Scan for the cell matching the given text and deliver its [x, y] coordinate at center. 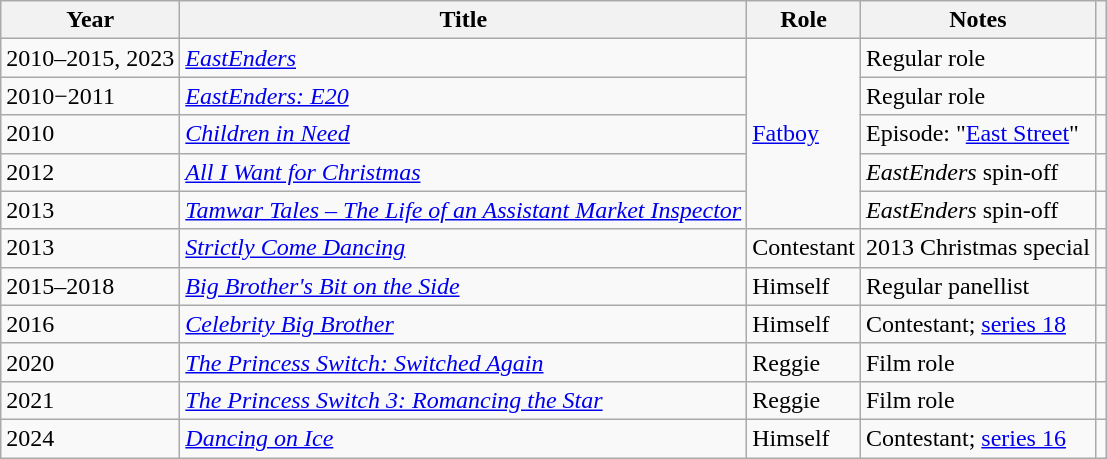
Title [464, 20]
Episode: "East Street" [978, 134]
All I Want for Christmas [464, 172]
2016 [90, 324]
Year [90, 20]
Contestant; series 18 [978, 324]
2010–2015, 2023 [90, 58]
2013 Christmas special [978, 248]
Strictly Come Dancing [464, 248]
Celebrity Big Brother [464, 324]
Fatboy [804, 134]
Children in Need [464, 134]
2024 [90, 438]
2015–2018 [90, 286]
Tamwar Tales – The Life of an Assistant Market Inspector [464, 210]
Contestant; series 16 [978, 438]
2010 [90, 134]
Role [804, 20]
2021 [90, 400]
The Princess Switch 3: Romancing the Star [464, 400]
2020 [90, 362]
Notes [978, 20]
Dancing on Ice [464, 438]
Big Brother's Bit on the Side [464, 286]
2010−2011 [90, 96]
The Princess Switch: Switched Again [464, 362]
Contestant [804, 248]
EastEnders: E20 [464, 96]
EastEnders [464, 58]
Regular panellist [978, 286]
2012 [90, 172]
